Output the (X, Y) coordinate of the center of the cell containing the given text.  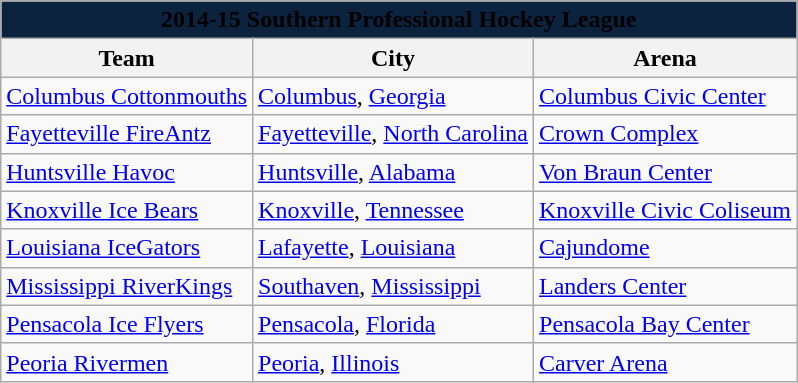
Peoria, Illinois (394, 362)
Huntsville, Alabama (394, 172)
Knoxville, Tennessee (394, 210)
Pensacola Bay Center (666, 324)
2014-15 Southern Professional Hockey League (399, 20)
Landers Center (666, 286)
Von Braun Center (666, 172)
City (394, 58)
Knoxville Ice Bears (127, 210)
Huntsville Havoc (127, 172)
Mississippi RiverKings (127, 286)
Peoria Rivermen (127, 362)
Louisiana IceGators (127, 248)
Fayetteville FireAntz (127, 134)
Southaven, Mississippi (394, 286)
Pensacola Ice Flyers (127, 324)
Cajundome (666, 248)
Pensacola, Florida (394, 324)
Fayetteville, North Carolina (394, 134)
Team (127, 58)
Knoxville Civic Coliseum (666, 210)
Lafayette, Louisiana (394, 248)
Columbus Civic Center (666, 96)
Columbus Cottonmouths (127, 96)
Columbus, Georgia (394, 96)
Arena (666, 58)
Carver Arena (666, 362)
Crown Complex (666, 134)
